Determine the (x, y) coordinate at the center of the cell enclosing the given text.  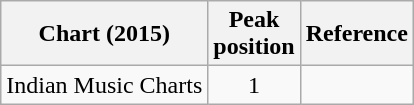
Indian Music Charts (104, 85)
1 (254, 85)
Chart (2015) (104, 34)
Reference (356, 34)
Peakposition (254, 34)
